From the cell containing the given text, extract its center point as [X, Y] coordinate. 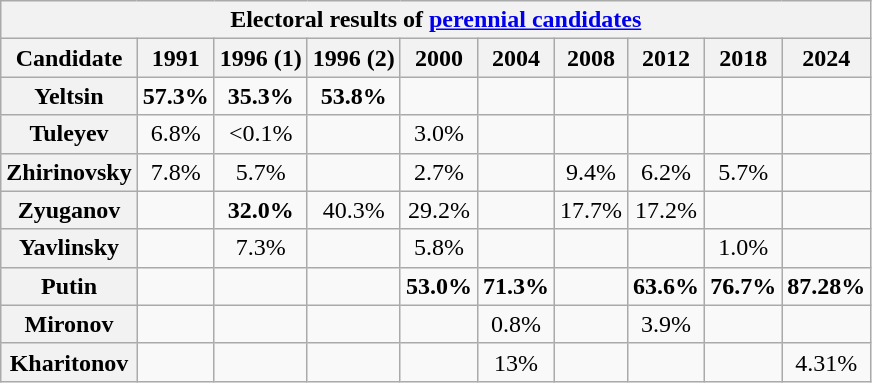
17.2% [666, 210]
29.2% [438, 210]
7.3% [260, 248]
Putin [69, 286]
Electoral results of perennial candidates [436, 20]
40.3% [354, 210]
2004 [516, 58]
5.8% [438, 248]
4.31% [826, 362]
13% [516, 362]
35.3% [260, 96]
Mironov [69, 324]
7.8% [176, 172]
3.0% [438, 134]
2.7% [438, 172]
Candidate [69, 58]
Kharitonov [69, 362]
71.3% [516, 286]
57.3% [176, 96]
17.7% [590, 210]
Zyuganov [69, 210]
9.4% [590, 172]
63.6% [666, 286]
1996 (2) [354, 58]
76.7% [744, 286]
1991 [176, 58]
6.8% [176, 134]
2008 [590, 58]
2000 [438, 58]
Tuleyev [69, 134]
Yavlinsky [69, 248]
1.0% [744, 248]
Zhirinovsky [69, 172]
3.9% [666, 324]
2012 [666, 58]
0.8% [516, 324]
87.28% [826, 286]
32.0% [260, 210]
<0.1% [260, 134]
2018 [744, 58]
53.8% [354, 96]
2024 [826, 58]
Yeltsin [69, 96]
6.2% [666, 172]
1996 (1) [260, 58]
53.0% [438, 286]
